Capture the cell that displays the provided text and extract its (x, y) central coordinate. 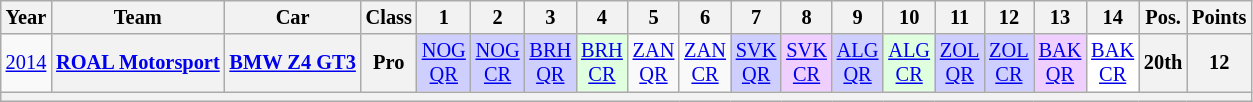
8 (806, 17)
5 (654, 17)
BRHQR (551, 63)
BMW Z4 GT3 (293, 63)
3 (551, 17)
BRHCR (602, 63)
2014 (26, 63)
2 (498, 17)
13 (1060, 17)
Car (293, 17)
ZANQR (654, 63)
ALGQR (858, 63)
1 (444, 17)
ZOLQR (960, 63)
BAKCR (1112, 63)
ALGCR (909, 63)
ROAL Motorsport (138, 63)
Team (138, 17)
NOGCR (498, 63)
SVKCR (806, 63)
Pos. (1163, 17)
20th (1163, 63)
NOGQR (444, 63)
Class (389, 17)
ZOLCR (1008, 63)
BAKQR (1060, 63)
Year (26, 17)
4 (602, 17)
6 (705, 17)
10 (909, 17)
11 (960, 17)
14 (1112, 17)
ZANCR (705, 63)
9 (858, 17)
SVKQR (756, 63)
Pro (389, 63)
Points (1219, 17)
7 (756, 17)
